Return the [X, Y] coordinate for the center point of the cell that contains the specified text.  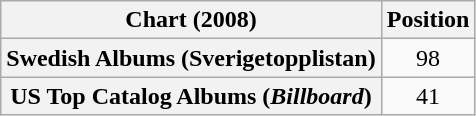
Swedish Albums (Sverigetopplistan) [191, 58]
41 [428, 96]
Position [428, 20]
US Top Catalog Albums (Billboard) [191, 96]
98 [428, 58]
Chart (2008) [191, 20]
